Capture the cell that displays the provided text and extract its (x, y) central coordinate. 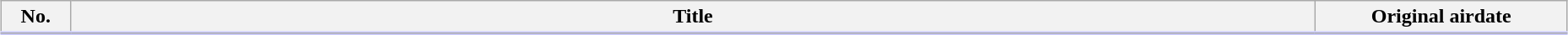
Title (693, 17)
Original airdate (1441, 17)
No. (35, 17)
